Return the [X, Y] coordinate for the center point of the cell that contains the specified text.  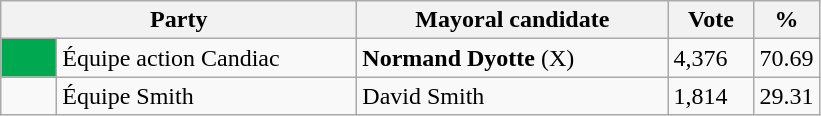
Équipe Smith [207, 96]
David Smith [512, 96]
% [786, 20]
70.69 [786, 58]
Normand Dyotte (X) [512, 58]
Équipe action Candiac [207, 58]
Mayoral candidate [512, 20]
Vote [711, 20]
29.31 [786, 96]
4,376 [711, 58]
1,814 [711, 96]
Party [179, 20]
